Pinpoint the cell where the given text exists, returning its [x, y] midpoint coordinate. 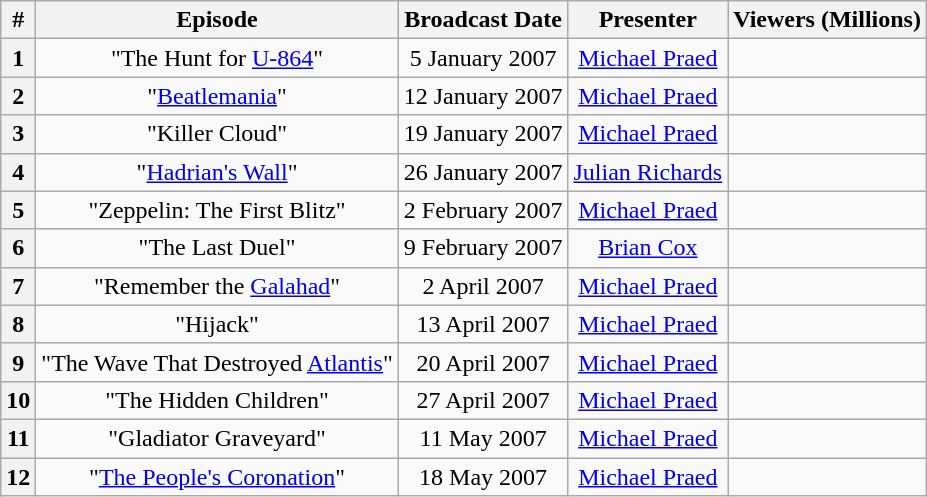
6 [18, 248]
"Zeppelin: The First Blitz" [217, 210]
"Beatlemania" [217, 96]
Episode [217, 20]
"Remember the Galahad" [217, 286]
Viewers (Millions) [828, 20]
"The Last Duel" [217, 248]
8 [18, 324]
9 February 2007 [483, 248]
2 February 2007 [483, 210]
11 May 2007 [483, 438]
Presenter [648, 20]
26 January 2007 [483, 172]
11 [18, 438]
"The People's Coronation" [217, 477]
7 [18, 286]
2 [18, 96]
12 January 2007 [483, 96]
5 [18, 210]
4 [18, 172]
"The Hidden Children" [217, 400]
27 April 2007 [483, 400]
13 April 2007 [483, 324]
Broadcast Date [483, 20]
"Gladiator Graveyard" [217, 438]
"The Hunt for U-864" [217, 58]
9 [18, 362]
"The Wave That Destroyed Atlantis" [217, 362]
20 April 2007 [483, 362]
2 April 2007 [483, 286]
19 January 2007 [483, 134]
Brian Cox [648, 248]
# [18, 20]
"Hadrian's Wall" [217, 172]
Julian Richards [648, 172]
"Hijack" [217, 324]
1 [18, 58]
10 [18, 400]
5 January 2007 [483, 58]
"Killer Cloud" [217, 134]
18 May 2007 [483, 477]
3 [18, 134]
12 [18, 477]
